Search for the cell housing the specified text and yield its [x, y] center coordinate. 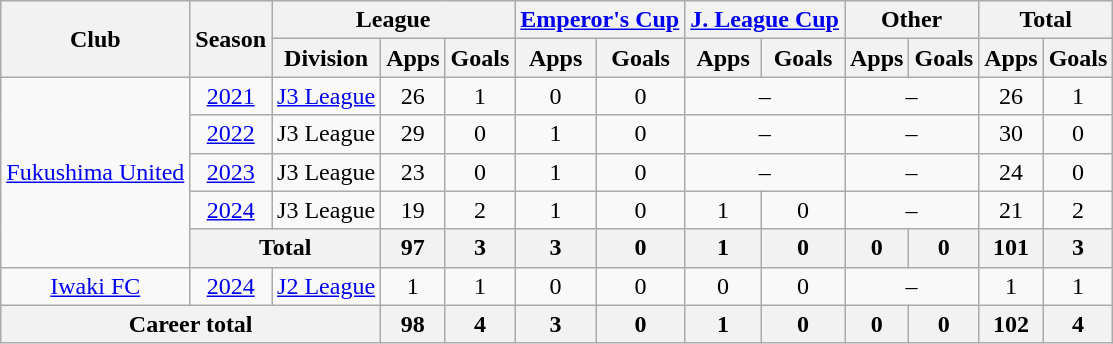
97 [413, 248]
Iwaki FC [96, 286]
30 [1011, 134]
Fukushima United [96, 172]
2022 [231, 134]
102 [1011, 324]
24 [1011, 172]
J2 League [326, 286]
101 [1011, 248]
23 [413, 172]
21 [1011, 210]
2023 [231, 172]
Season [231, 39]
Career total [191, 324]
2021 [231, 96]
League [394, 20]
Emperor's Cup [600, 20]
Other [911, 20]
J. League Cup [765, 20]
19 [413, 210]
98 [413, 324]
29 [413, 134]
Division [326, 58]
Club [96, 39]
